Provide the [X, Y] coordinate of the cell's center where the given text is located.  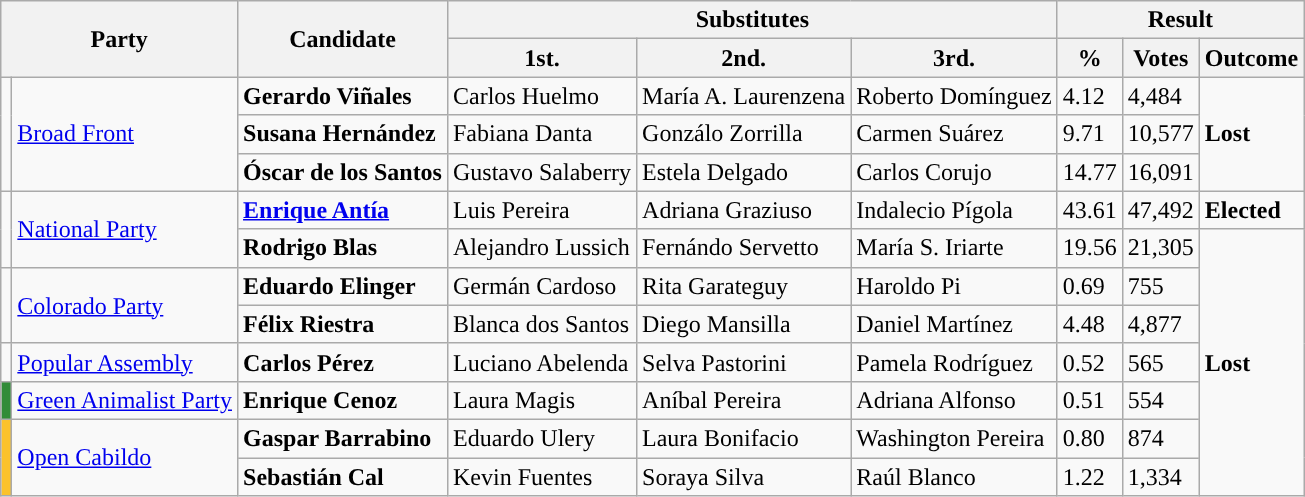
Gaspar Barrabino [343, 438]
Raúl Blanco [954, 477]
Félix Riestra [343, 324]
Enrique Antía [343, 210]
Rodrigo Blas [343, 248]
Carlos Pérez [343, 362]
Votes [1160, 58]
0.80 [1090, 438]
Laura Bonifacio [744, 438]
Susana Hernández [343, 134]
Diego Mansilla [744, 324]
National Party [125, 229]
0.52 [1090, 362]
Kevin Fuentes [542, 477]
4,877 [1160, 324]
0.51 [1090, 400]
Selva Pastorini [744, 362]
Washington Pereira [954, 438]
0.69 [1090, 286]
1.22 [1090, 477]
Elected [1251, 210]
3rd. [954, 58]
Indalecio Pígola [954, 210]
Eduardo Ulery [542, 438]
4.48 [1090, 324]
Broad Front [125, 134]
Daniel Martínez [954, 324]
Open Cabildo [125, 457]
Alejandro Lussich [542, 248]
Carmen Suárez [954, 134]
Gerardo Viñales [343, 96]
Fernándo Servetto [744, 248]
4,484 [1160, 96]
16,091 [1160, 172]
14.77 [1090, 172]
Party [120, 39]
Estela Delgado [744, 172]
Substitutes [752, 20]
María S. Iriarte [954, 248]
Candidate [343, 39]
Result [1180, 20]
Sebastián Cal [343, 477]
4.12 [1090, 96]
Fabiana Danta [542, 134]
Outcome [1251, 58]
Blanca dos Santos [542, 324]
Carlos Corujo [954, 172]
1,334 [1160, 477]
Pamela Rodríguez [954, 362]
Rita Garateguy [744, 286]
Adriana Alfonso [954, 400]
Green Animalist Party [125, 400]
874 [1160, 438]
Colorado Party [125, 305]
43.61 [1090, 210]
9.71 [1090, 134]
Gonzálo Zorrilla [744, 134]
Aníbal Pereira [744, 400]
Eduardo Elinger [343, 286]
Roberto Domínguez [954, 96]
755 [1160, 286]
María A. Laurenzena [744, 96]
Popular Assembly [125, 362]
554 [1160, 400]
19.56 [1090, 248]
1st. [542, 58]
10,577 [1160, 134]
Óscar de los Santos [343, 172]
Haroldo Pi [954, 286]
47,492 [1160, 210]
Adriana Graziuso [744, 210]
Laura Magis [542, 400]
Gustavo Salaberry [542, 172]
565 [1160, 362]
Enrique Cenoz [343, 400]
% [1090, 58]
2nd. [744, 58]
Soraya Silva [744, 477]
Germán Cardoso [542, 286]
Carlos Huelmo [542, 96]
Luis Pereira [542, 210]
Luciano Abelenda [542, 362]
21,305 [1160, 248]
